Search for the cell housing the specified text and yield its (x, y) center coordinate. 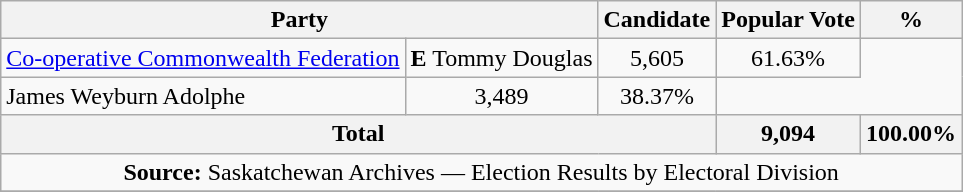
38.37% (657, 96)
Candidate (657, 20)
James Weyburn Adolphe (203, 96)
5,605 (657, 58)
100.00% (910, 134)
% (910, 20)
3,489 (502, 96)
Co-operative Commonwealth Federation (203, 58)
Popular Vote (788, 20)
Party (300, 20)
E Tommy Douglas (502, 58)
9,094 (788, 134)
Total (358, 134)
61.63% (788, 58)
Source: Saskatchewan Archives — Election Results by Electoral Division (482, 172)
